Detect which cell encompasses the target text, then output its (X, Y) center coordinate. 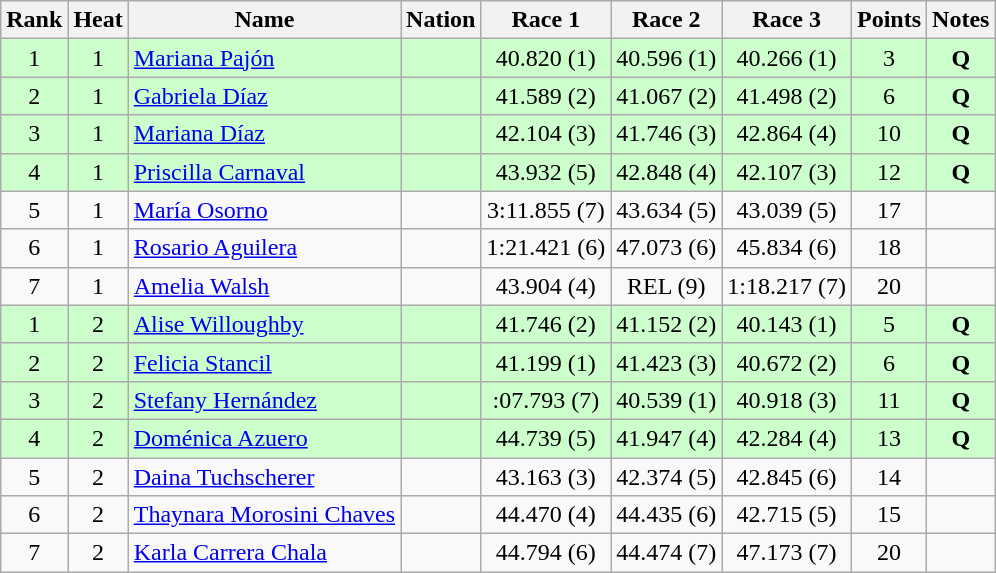
42.715 (5) (787, 515)
Alise Willoughby (264, 324)
47.173 (7) (787, 553)
41.067 (2) (666, 96)
Heat (98, 20)
Thaynara Morosini Chaves (264, 515)
43.634 (5) (666, 210)
Daina Tuchscherer (264, 477)
Karla Carrera Chala (264, 553)
Nation (441, 20)
Points (888, 20)
Race 2 (666, 20)
41.746 (3) (666, 134)
44.739 (5) (546, 438)
3:11.855 (7) (546, 210)
Race 1 (546, 20)
40.918 (3) (787, 400)
Mariana Pajón (264, 58)
45.834 (6) (787, 248)
43.163 (3) (546, 477)
18 (888, 248)
42.864 (4) (787, 134)
40.143 (1) (787, 324)
40.266 (1) (787, 58)
Doménica Azuero (264, 438)
María Osorno (264, 210)
41.589 (2) (546, 96)
Gabriela Díaz (264, 96)
42.845 (6) (787, 477)
Name (264, 20)
Stefany Hernández (264, 400)
Felicia Stancil (264, 362)
Rosario Aguilera (264, 248)
REL (9) (666, 286)
42.104 (3) (546, 134)
41.947 (4) (666, 438)
Rank (34, 20)
1:18.217 (7) (787, 286)
42.374 (5) (666, 477)
Notes (961, 20)
43.932 (5) (546, 172)
40.539 (1) (666, 400)
40.672 (2) (787, 362)
44.435 (6) (666, 515)
41.498 (2) (787, 96)
1:21.421 (6) (546, 248)
Priscilla Carnaval (264, 172)
11 (888, 400)
43.039 (5) (787, 210)
Race 3 (787, 20)
43.904 (4) (546, 286)
41.152 (2) (666, 324)
10 (888, 134)
40.820 (1) (546, 58)
40.596 (1) (666, 58)
44.470 (4) (546, 515)
41.199 (1) (546, 362)
42.107 (3) (787, 172)
Mariana Díaz (264, 134)
42.284 (4) (787, 438)
13 (888, 438)
47.073 (6) (666, 248)
41.746 (2) (546, 324)
41.423 (3) (666, 362)
17 (888, 210)
Amelia Walsh (264, 286)
44.794 (6) (546, 553)
14 (888, 477)
42.848 (4) (666, 172)
15 (888, 515)
44.474 (7) (666, 553)
:07.793 (7) (546, 400)
12 (888, 172)
